Locate the cell with the specified text and output its (X, Y) center coordinate. 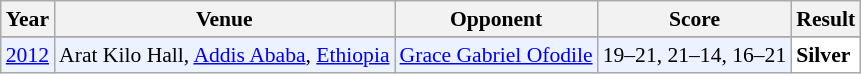
Silver (826, 55)
Opponent (496, 19)
Venue (224, 19)
19–21, 21–14, 16–21 (695, 55)
Grace Gabriel Ofodile (496, 55)
Arat Kilo Hall, Addis Ababa, Ethiopia (224, 55)
Year (28, 19)
Score (695, 19)
2012 (28, 55)
Result (826, 19)
